Locate the cell with the specified text and output its (X, Y) center coordinate. 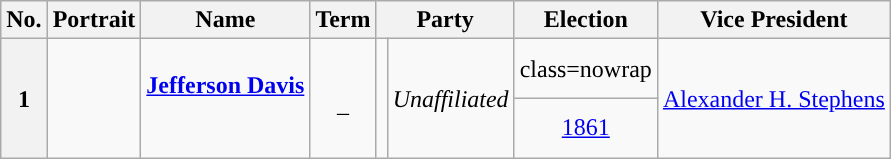
1861 (586, 128)
Term (343, 20)
Party (445, 20)
Portrait (94, 20)
No. (24, 20)
class=nowrap (586, 69)
Jefferson Davis (226, 98)
Unaffiliated (450, 98)
Vice President (774, 20)
Name (226, 20)
Alexander H. Stephens (774, 98)
Election (586, 20)
– (343, 98)
1 (24, 98)
